Output the (x, y) coordinate of the center of the cell containing the given text.  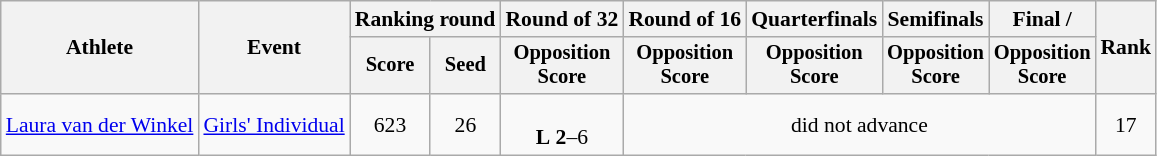
Event (274, 48)
17 (1126, 124)
Athlete (100, 48)
Quarterfinals (814, 19)
Ranking round (426, 19)
Final / (1042, 19)
Laura van der Winkel (100, 124)
Girls' Individual (274, 124)
Score (390, 66)
did not advance (859, 124)
Round of 32 (562, 19)
623 (390, 124)
Seed (465, 66)
Round of 16 (684, 19)
Semifinals (936, 19)
Rank (1126, 48)
L 2–6 (562, 124)
26 (465, 124)
